Pinpoint the cell where the given text exists, returning its (x, y) midpoint coordinate. 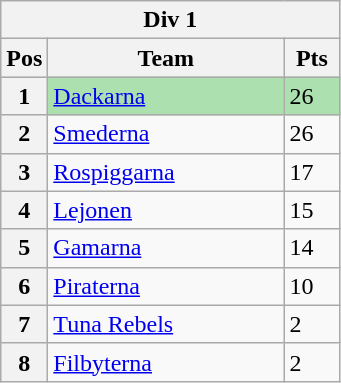
Smederna (166, 134)
10 (312, 286)
Rospiggarna (166, 172)
Tuna Rebels (166, 324)
Dackarna (166, 96)
5 (24, 248)
Filbyterna (166, 362)
Gamarna (166, 248)
1 (24, 96)
Div 1 (170, 20)
Pts (312, 58)
17 (312, 172)
Lejonen (166, 210)
4 (24, 210)
Pos (24, 58)
8 (24, 362)
Piraterna (166, 286)
3 (24, 172)
Team (166, 58)
15 (312, 210)
7 (24, 324)
6 (24, 286)
14 (312, 248)
